Return the [X, Y] coordinate for the center point of the cell that contains the specified text.  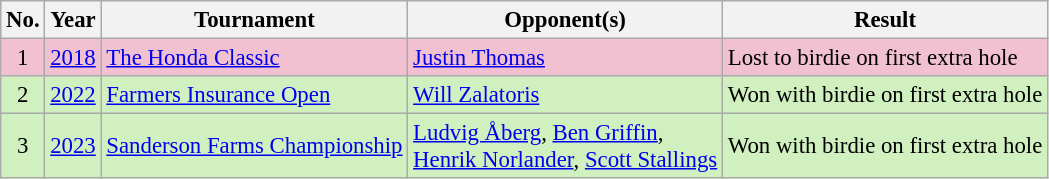
1 [23, 58]
No. [23, 20]
Opponent(s) [566, 20]
3 [23, 146]
Tournament [254, 20]
2022 [73, 95]
Farmers Insurance Open [254, 95]
Lost to birdie on first extra hole [884, 58]
Sanderson Farms Championship [254, 146]
Year [73, 20]
Justin Thomas [566, 58]
2023 [73, 146]
Ludvig Åberg, Ben Griffin, Henrik Norlander, Scott Stallings [566, 146]
The Honda Classic [254, 58]
2 [23, 95]
2018 [73, 58]
Result [884, 20]
Will Zalatoris [566, 95]
